Detect which cell encompasses the target text, then output its (X, Y) center coordinate. 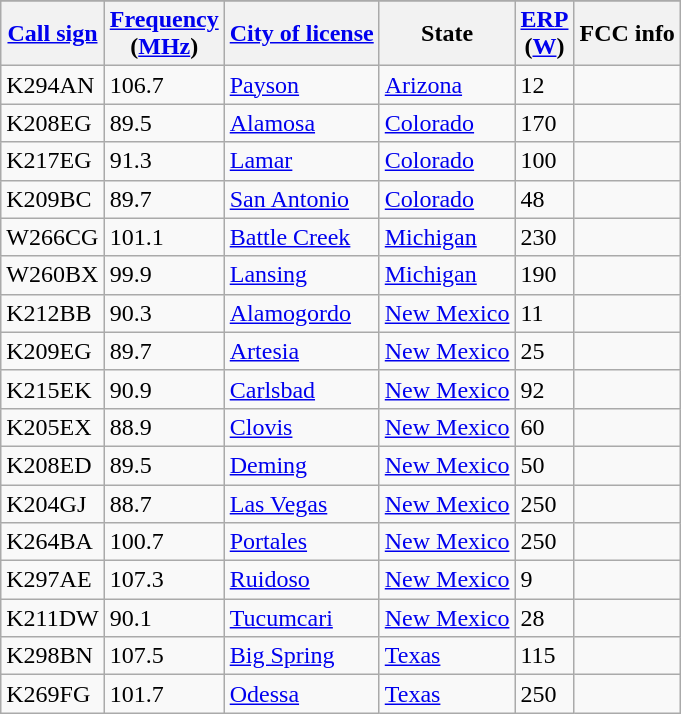
Artesia (302, 351)
W266CG (53, 237)
106.7 (164, 85)
Alamogordo (302, 313)
101.1 (164, 237)
Portales (302, 542)
K297AE (53, 580)
Carlsbad (302, 389)
Deming (302, 465)
K294AN (53, 85)
Arizona (447, 85)
Tucumcari (302, 618)
Big Spring (302, 656)
101.7 (164, 694)
K215EK (53, 389)
K209EG (53, 351)
Frequency(MHz) (164, 34)
60 (544, 427)
92 (544, 389)
City of license (302, 34)
Battle Creek (302, 237)
Alamosa (302, 123)
90.1 (164, 618)
Lansing (302, 275)
FCC info (627, 34)
K298BN (53, 656)
ERP(W) (544, 34)
Clovis (302, 427)
K264BA (53, 542)
K209BC (53, 199)
K212BB (53, 313)
230 (544, 237)
Lamar (302, 161)
50 (544, 465)
K208EG (53, 123)
K217EG (53, 161)
K205EX (53, 427)
11 (544, 313)
Call sign (53, 34)
91.3 (164, 161)
W260BX (53, 275)
Payson (302, 85)
90.3 (164, 313)
Ruidoso (302, 580)
100 (544, 161)
State (447, 34)
100.7 (164, 542)
K208ED (53, 465)
107.3 (164, 580)
K211DW (53, 618)
K269FG (53, 694)
190 (544, 275)
48 (544, 199)
Odessa (302, 694)
Las Vegas (302, 503)
San Antonio (302, 199)
12 (544, 85)
99.9 (164, 275)
88.7 (164, 503)
28 (544, 618)
107.5 (164, 656)
115 (544, 656)
K204GJ (53, 503)
25 (544, 351)
9 (544, 580)
90.9 (164, 389)
170 (544, 123)
88.9 (164, 427)
